Find where the given text appears and provide that cell's center as [x, y] coordinate. 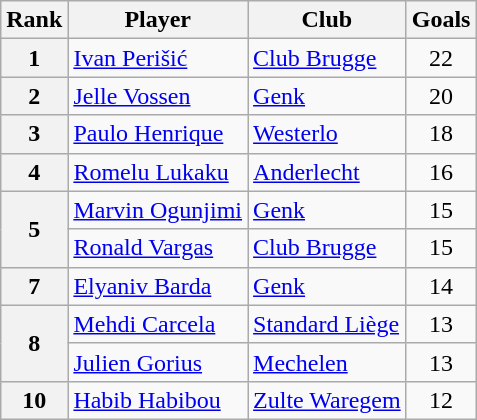
Jelle Vossen [158, 96]
Marvin Ogunjimi [158, 210]
Paulo Henrique [158, 134]
Julien Gorius [158, 362]
Westerlo [328, 134]
Player [158, 20]
Anderlecht [328, 172]
Mechelen [328, 362]
Romelu Lukaku [158, 172]
Standard Liège [328, 324]
3 [34, 134]
2 [34, 96]
Rank [34, 20]
Ivan Perišić [158, 58]
1 [34, 58]
Ronald Vargas [158, 248]
10 [34, 400]
Club [328, 20]
18 [441, 134]
12 [441, 400]
8 [34, 343]
4 [34, 172]
22 [441, 58]
Habib Habibou [158, 400]
Goals [441, 20]
16 [441, 172]
Elyaniv Barda [158, 286]
Mehdi Carcela [158, 324]
14 [441, 286]
20 [441, 96]
7 [34, 286]
5 [34, 229]
Zulte Waregem [328, 400]
